Detect which cell encompasses the target text, then output its [x, y] center coordinate. 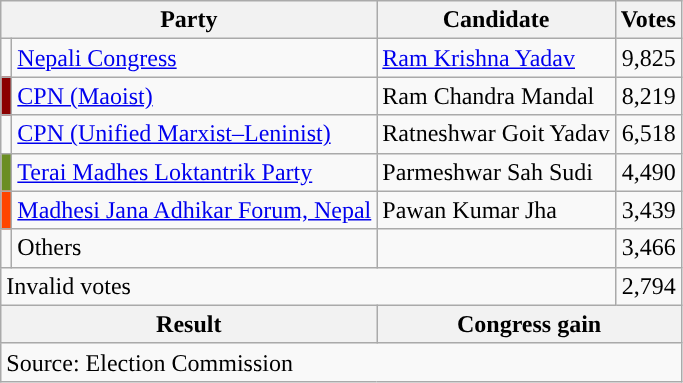
Ram Chandra Mandal [496, 96]
Nepali Congress [194, 58]
8,219 [648, 96]
Parmeshwar Sah Sudi [496, 172]
Invalid votes [308, 286]
9,825 [648, 58]
Terai Madhes Loktantrik Party [194, 172]
Pawan Kumar Jha [496, 210]
Others [194, 248]
Candidate [496, 20]
CPN (Maoist) [194, 96]
2,794 [648, 286]
3,466 [648, 248]
6,518 [648, 134]
Party [189, 20]
Result [189, 324]
Ratneshwar Goit Yadav [496, 134]
Madhesi Jana Adhikar Forum, Nepal [194, 210]
3,439 [648, 210]
4,490 [648, 172]
Votes [648, 20]
Ram Krishna Yadav [496, 58]
Source: Election Commission [342, 362]
Congress gain [530, 324]
CPN (Unified Marxist–Leninist) [194, 134]
